Return (X, Y) of the center of cell containing provided text 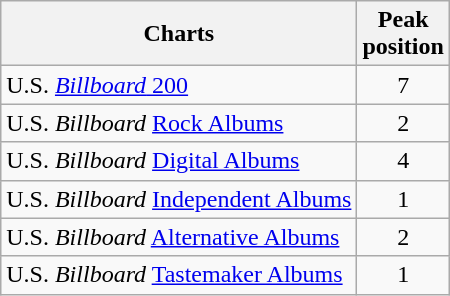
Charts (179, 34)
U.S. Billboard Tastemaker Albums (179, 275)
U.S. Billboard 200 (179, 85)
U.S. Billboard Alternative Albums (179, 237)
U.S. Billboard Rock Albums (179, 123)
U.S. Billboard Digital Albums (179, 161)
U.S. Billboard Independent Albums (179, 199)
4 (403, 161)
7 (403, 85)
Peakposition (403, 34)
